Scan for the cell matching the given text and deliver its [X, Y] coordinate at center. 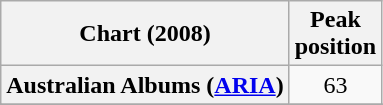
Peak position [335, 34]
63 [335, 85]
Australian Albums (ARIA) [145, 85]
Chart (2008) [145, 34]
